Output the (X, Y) coordinate of the center of the cell containing the given text.  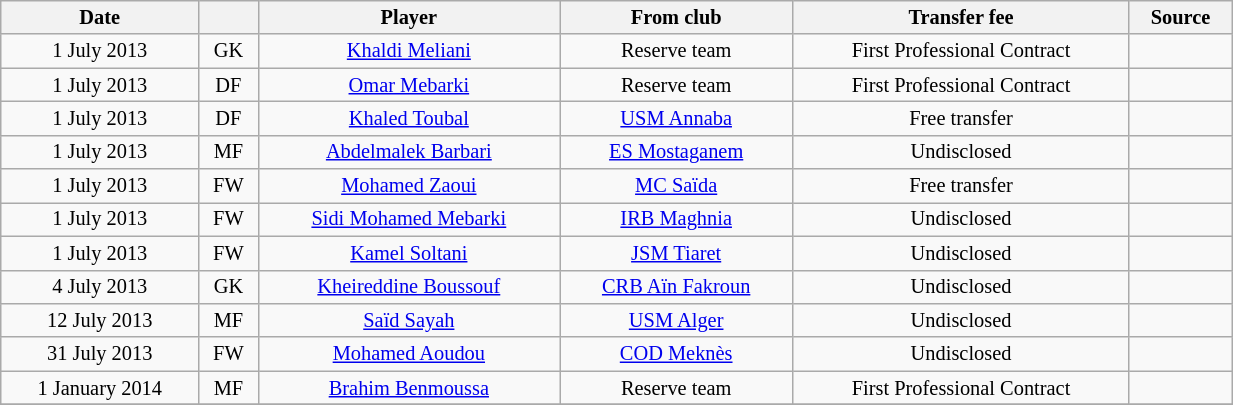
ES Mostaganem (676, 152)
MC Saïda (676, 186)
USM Annaba (676, 118)
USM Alger (676, 320)
CRB Aïn Fakroun (676, 287)
Saïd Sayah (409, 320)
Mohamed Zaoui (409, 186)
4 July 2013 (100, 287)
1 January 2014 (100, 388)
Omar Mebarki (409, 85)
Abdelmalek Barbari (409, 152)
Source (1180, 17)
Mohamed Aoudou (409, 354)
31 July 2013 (100, 354)
12 July 2013 (100, 320)
COD Meknès (676, 354)
From club (676, 17)
Khaldi Meliani (409, 51)
Player (409, 17)
Brahim Benmoussa (409, 388)
Kheireddine Boussouf (409, 287)
Transfer fee (962, 17)
Sidi Mohamed Mebarki (409, 219)
Date (100, 17)
Kamel Soltani (409, 253)
JSM Tiaret (676, 253)
Khaled Toubal (409, 118)
IRB Maghnia (676, 219)
